Provide the (x, y) coordinate of the cell's center where the given text is located.  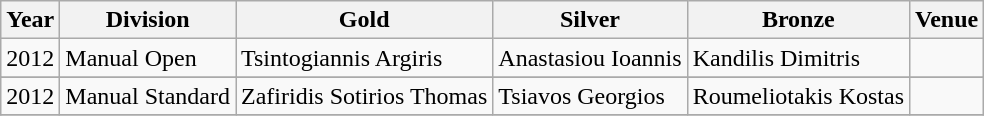
Manual Standard (148, 96)
Venue (947, 20)
Bronze (798, 20)
Zafiridis Sotirios Thomas (364, 96)
Tsintogiannis Argiris (364, 58)
Anastasiou Ioannis (590, 58)
Year (30, 20)
Gold (364, 20)
Silver (590, 20)
Division (148, 20)
Manual Open (148, 58)
Kandilis Dimitris (798, 58)
Tsiavos Georgios (590, 96)
Roumeliotakis Kostas (798, 96)
